Return the (x, y) coordinate for the center point of the cell that contains the specified text.  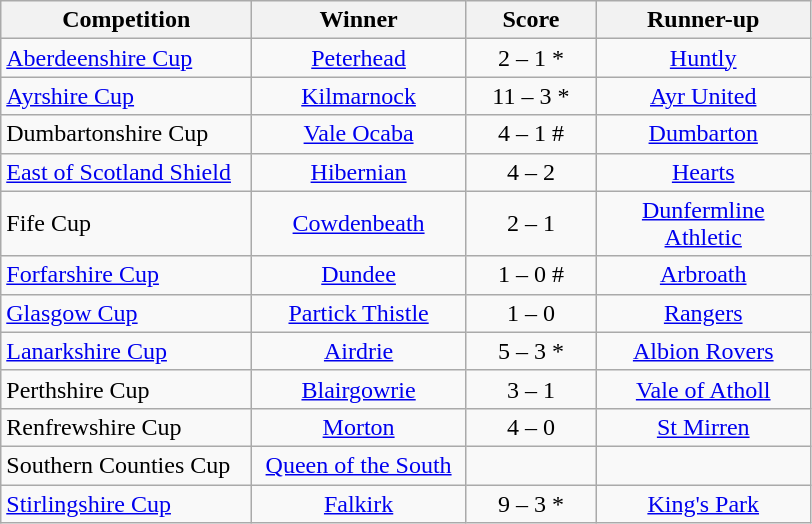
Ayrshire Cup (126, 96)
3 – 1 (530, 389)
East of Scotland Shield (126, 172)
Aberdeenshire Cup (126, 58)
1 – 0 # (530, 275)
Ayr United (703, 96)
Score (530, 20)
Falkirk (359, 503)
Hibernian (359, 172)
5 – 3 * (530, 351)
Cowdenbeath (359, 224)
Queen of the South (359, 465)
Arbroath (703, 275)
Peterhead (359, 58)
Blairgowrie (359, 389)
4 – 2 (530, 172)
4 – 0 (530, 427)
2 – 1 (530, 224)
Dunfermline Athletic (703, 224)
4 – 1 # (530, 134)
1 – 0 (530, 313)
Dundee (359, 275)
Dumbartonshire Cup (126, 134)
St Mirren (703, 427)
Competition (126, 20)
9 – 3 * (530, 503)
Fife Cup (126, 224)
Perthshire Cup (126, 389)
Stirlingshire Cup (126, 503)
Lanarkshire Cup (126, 351)
Runner-up (703, 20)
Renfrewshire Cup (126, 427)
Forfarshire Cup (126, 275)
2 – 1 * (530, 58)
King's Park (703, 503)
11 – 3 * (530, 96)
Southern Counties Cup (126, 465)
Rangers (703, 313)
Hearts (703, 172)
Kilmarnock (359, 96)
Airdrie (359, 351)
Dumbarton (703, 134)
Partick Thistle (359, 313)
Vale of Atholl (703, 389)
Morton (359, 427)
Winner (359, 20)
Albion Rovers (703, 351)
Glasgow Cup (126, 313)
Huntly (703, 58)
Vale Ocaba (359, 134)
